From the cell containing the given text, extract its center point as (X, Y) coordinate. 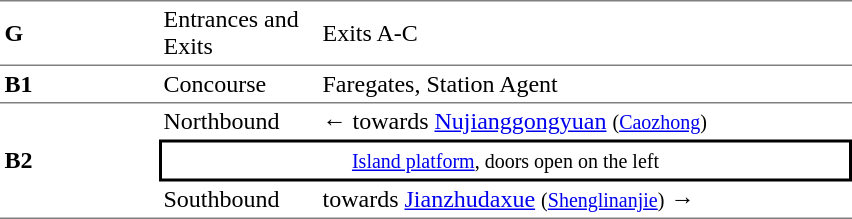
Faregates, Station Agent (585, 85)
Concourse (238, 85)
← towards Nujianggongyuan (Caozhong) (585, 122)
G (80, 33)
B1 (80, 85)
Northbound (238, 122)
Exits A-C (585, 33)
Entrances and Exits (238, 33)
Island platform, doors open on the left (506, 161)
